Extract the (X, Y) coordinate from the center of the cell holding the provided text.  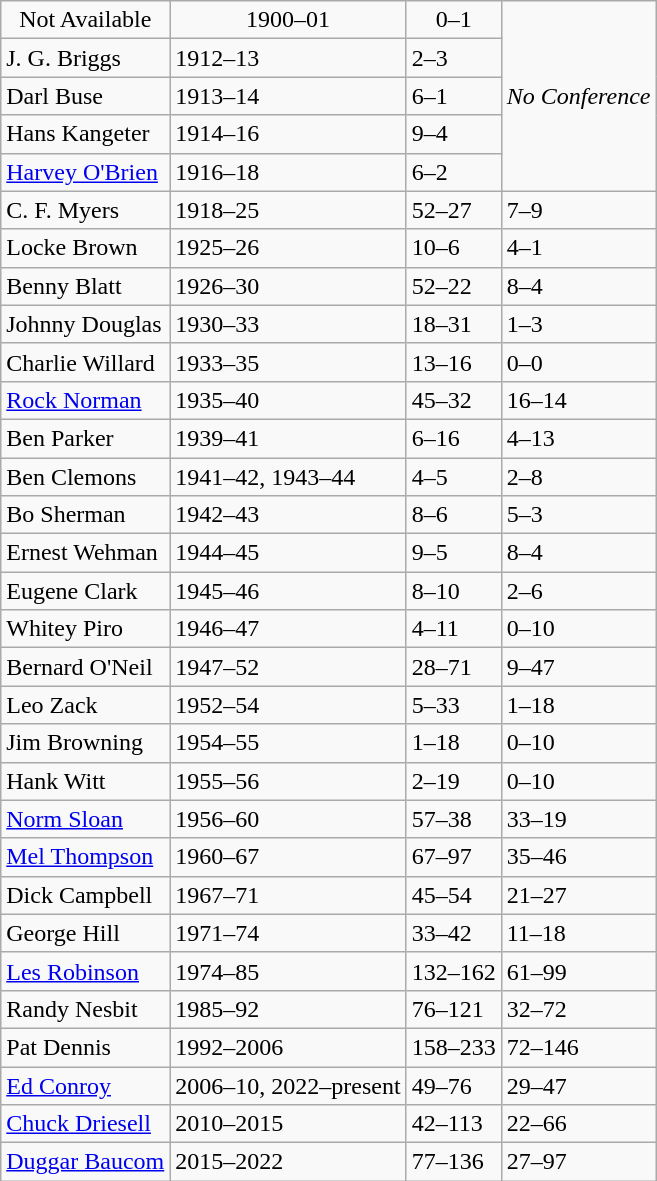
1974–85 (288, 971)
Dick Campbell (86, 895)
2–3 (454, 58)
52–27 (454, 210)
1933–35 (288, 362)
1916–18 (288, 172)
1–3 (578, 324)
22–66 (578, 1124)
1930–33 (288, 324)
1926–30 (288, 286)
49–76 (454, 1085)
1939–41 (288, 438)
9–4 (454, 134)
11–18 (578, 933)
Randy Nesbit (86, 1009)
Ed Conroy (86, 1085)
16–14 (578, 400)
1947–52 (288, 667)
6–2 (454, 172)
6–1 (454, 96)
61–99 (578, 971)
2015–2022 (288, 1162)
1960–67 (288, 857)
4–11 (454, 629)
67–97 (454, 857)
35–46 (578, 857)
9–5 (454, 553)
29–47 (578, 1085)
Chuck Driesell (86, 1124)
1967–71 (288, 895)
32–72 (578, 1009)
1941–42, 1943–44 (288, 477)
42–113 (454, 1124)
Pat Dennis (86, 1047)
1925–26 (288, 248)
52–22 (454, 286)
1914–16 (288, 134)
2006–10, 2022–present (288, 1085)
1944–45 (288, 553)
Rock Norman (86, 400)
158–233 (454, 1047)
76–121 (454, 1009)
Mel Thompson (86, 857)
Ernest Wehman (86, 553)
1956–60 (288, 819)
1945–46 (288, 591)
4–1 (578, 248)
7–9 (578, 210)
Benny Blatt (86, 286)
45–32 (454, 400)
1952–54 (288, 705)
C. F. Myers (86, 210)
Jim Browning (86, 743)
Norm Sloan (86, 819)
1942–43 (288, 515)
1985–92 (288, 1009)
5–3 (578, 515)
No Conference (578, 96)
Hans Kangeter (86, 134)
8–6 (454, 515)
Locke Brown (86, 248)
27–97 (578, 1162)
1954–55 (288, 743)
1900–01 (288, 20)
Ben Clemons (86, 477)
8–10 (454, 591)
2010–2015 (288, 1124)
1946–47 (288, 629)
Bernard O'Neil (86, 667)
2–6 (578, 591)
Harvey O'Brien (86, 172)
4–5 (454, 477)
Whitey Piro (86, 629)
Leo Zack (86, 705)
2–8 (578, 477)
57–38 (454, 819)
Duggar Baucom (86, 1162)
Bo Sherman (86, 515)
1992–2006 (288, 1047)
28–71 (454, 667)
18–31 (454, 324)
132–162 (454, 971)
1913–14 (288, 96)
77–136 (454, 1162)
Eugene Clark (86, 591)
Les Robinson (86, 971)
Hank Witt (86, 781)
Darl Buse (86, 96)
1971–74 (288, 933)
Not Available (86, 20)
1955–56 (288, 781)
Charlie Willard (86, 362)
33–42 (454, 933)
J. G. Briggs (86, 58)
5–33 (454, 705)
45–54 (454, 895)
George Hill (86, 933)
6–16 (454, 438)
13–16 (454, 362)
0–1 (454, 20)
Johnny Douglas (86, 324)
10–6 (454, 248)
1912–13 (288, 58)
33–19 (578, 819)
Ben Parker (86, 438)
1935–40 (288, 400)
21–27 (578, 895)
1918–25 (288, 210)
0–0 (578, 362)
9–47 (578, 667)
4–13 (578, 438)
72–146 (578, 1047)
2–19 (454, 781)
